Search for the cell housing the specified text and yield its [x, y] center coordinate. 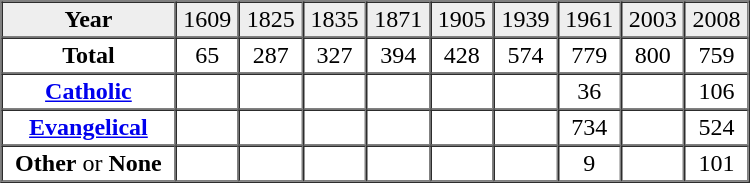
Other or None [89, 164]
Total [89, 56]
779 [589, 56]
Evangelical [89, 128]
2008 [717, 20]
101 [717, 164]
524 [717, 128]
1871 [398, 20]
1835 [335, 20]
1939 [526, 20]
9 [589, 164]
1609 [207, 20]
287 [271, 56]
65 [207, 56]
428 [462, 56]
1825 [271, 20]
Catholic [89, 92]
106 [717, 92]
574 [526, 56]
1961 [589, 20]
800 [653, 56]
734 [589, 128]
1905 [462, 20]
327 [335, 56]
36 [589, 92]
2003 [653, 20]
759 [717, 56]
394 [398, 56]
Year [89, 20]
